Scan for the cell matching the given text and deliver its (x, y) coordinate at center. 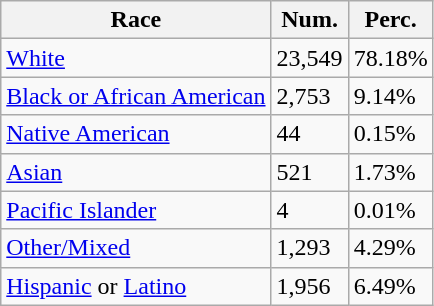
Pacific Islander (136, 210)
4.29% (390, 248)
Native American (136, 134)
4 (310, 210)
9.14% (390, 96)
0.01% (390, 210)
78.18% (390, 58)
2,753 (310, 96)
Perc. (390, 20)
Hispanic or Latino (136, 286)
44 (310, 134)
White (136, 58)
23,549 (310, 58)
Black or African American (136, 96)
Other/Mixed (136, 248)
1.73% (390, 172)
Asian (136, 172)
0.15% (390, 134)
1,293 (310, 248)
Num. (310, 20)
1,956 (310, 286)
521 (310, 172)
Race (136, 20)
6.49% (390, 286)
